Pinpoint the cell where the given text exists, returning its [X, Y] midpoint coordinate. 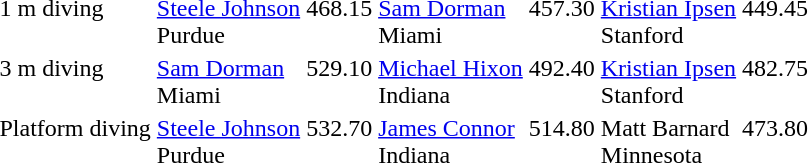
492.40 [562, 82]
Michael Hixon Indiana [451, 82]
529.10 [340, 82]
Kristian Ipsen Stanford [668, 82]
Sam Dorman Miami [228, 82]
